Determine the [x, y] coordinate at the center of the cell enclosing the given text.  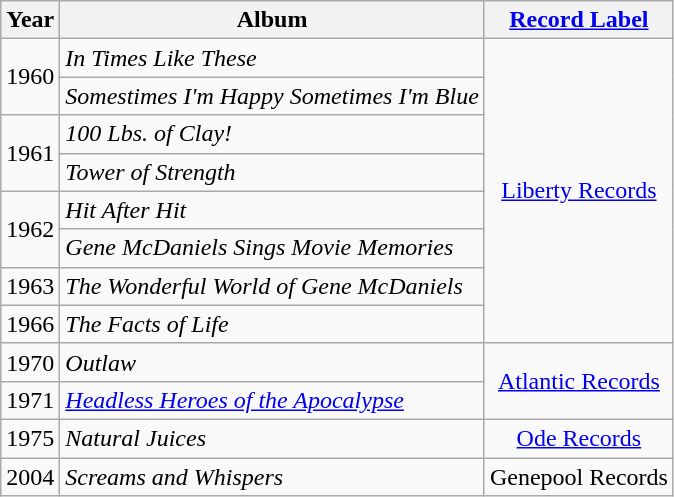
1975 [30, 438]
Genepool Records [578, 477]
100 Lbs. of Clay! [272, 134]
The Wonderful World of Gene McDaniels [272, 286]
Headless Heroes of the Apocalypse [272, 400]
Outlaw [272, 362]
Ode Records [578, 438]
Somestimes I'm Happy Sometimes I'm Blue [272, 96]
1963 [30, 286]
1966 [30, 324]
Tower of Strength [272, 172]
Year [30, 20]
In Times Like These [272, 58]
2004 [30, 477]
1962 [30, 229]
Hit After Hit [272, 210]
Screams and Whispers [272, 477]
Album [272, 20]
Gene McDaniels Sings Movie Memories [272, 248]
Record Label [578, 20]
Atlantic Records [578, 381]
1961 [30, 153]
1960 [30, 77]
Liberty Records [578, 191]
Natural Juices [272, 438]
The Facts of Life [272, 324]
1970 [30, 362]
1971 [30, 400]
